Pinpoint the cell where the given text exists, returning its [x, y] midpoint coordinate. 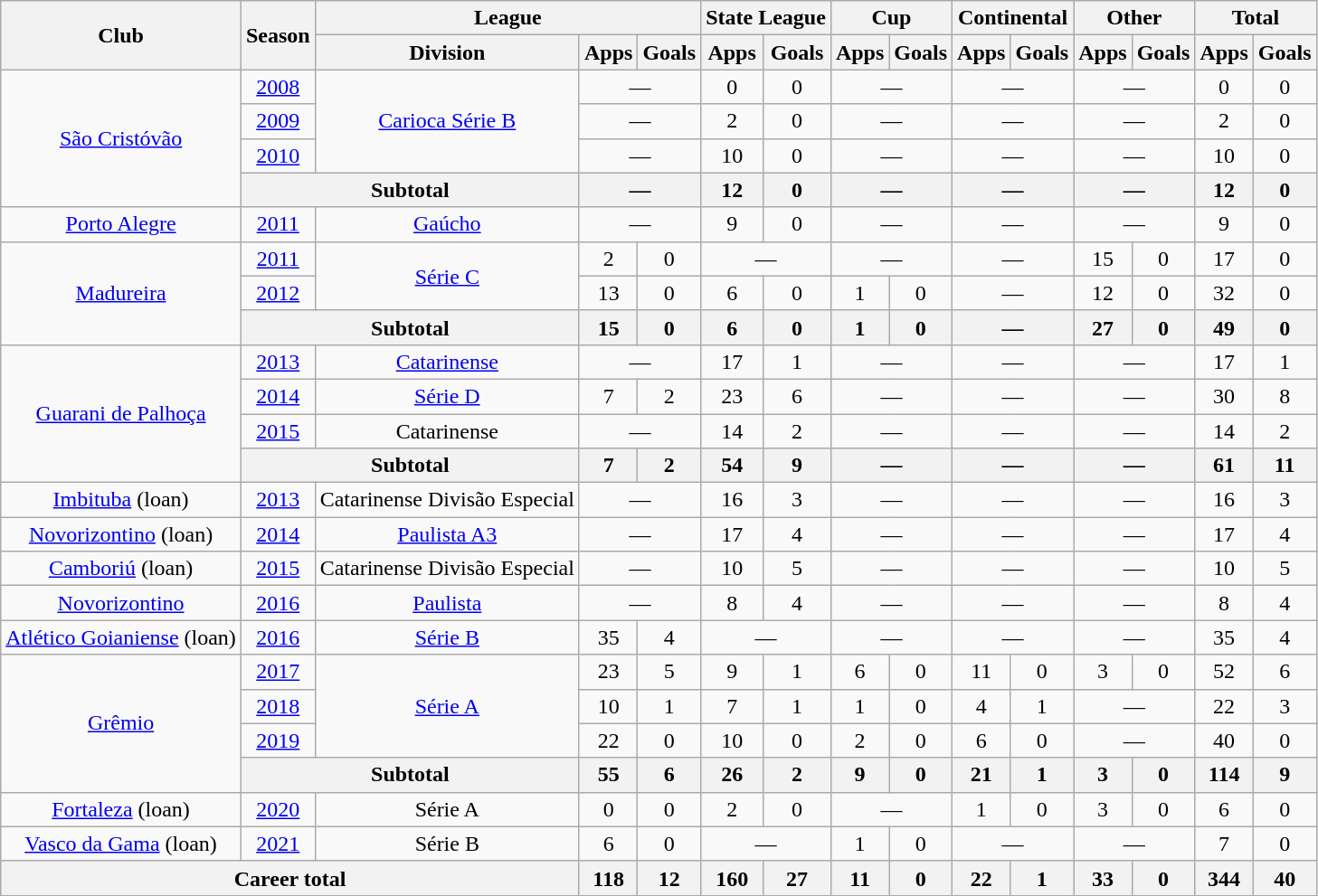
2017 [278, 672]
Série C [447, 276]
118 [608, 878]
55 [608, 775]
21 [981, 775]
2010 [278, 156]
2020 [278, 809]
Fortaleza (loan) [121, 809]
Vasco da Gama (loan) [121, 844]
State League [766, 18]
344 [1224, 878]
2019 [278, 740]
Season [278, 35]
Total [1256, 18]
160 [733, 878]
52 [1224, 672]
Career total [290, 878]
Série D [447, 396]
2018 [278, 706]
League [507, 18]
Carioca Série B [447, 121]
61 [1224, 466]
Atlético Goianiense (loan) [121, 637]
49 [1224, 327]
Continental [1013, 18]
13 [608, 293]
33 [1103, 878]
2009 [278, 121]
Grêmio [121, 723]
Imbituba (loan) [121, 500]
2008 [278, 87]
Other [1134, 18]
54 [733, 466]
São Cristóvão [121, 138]
2021 [278, 844]
30 [1224, 396]
Novorizontino [121, 603]
32 [1224, 293]
Madureira [121, 293]
Cup [891, 18]
Novorizontino (loan) [121, 534]
Gaúcho [447, 224]
Paulista A3 [447, 534]
Guarani de Palhoça [121, 413]
26 [733, 775]
Division [447, 52]
2012 [278, 293]
Camboriú (loan) [121, 569]
114 [1224, 775]
Club [121, 35]
Paulista [447, 603]
Porto Alegre [121, 224]
